Output the [X, Y] coordinate of the center of the cell containing the given text.  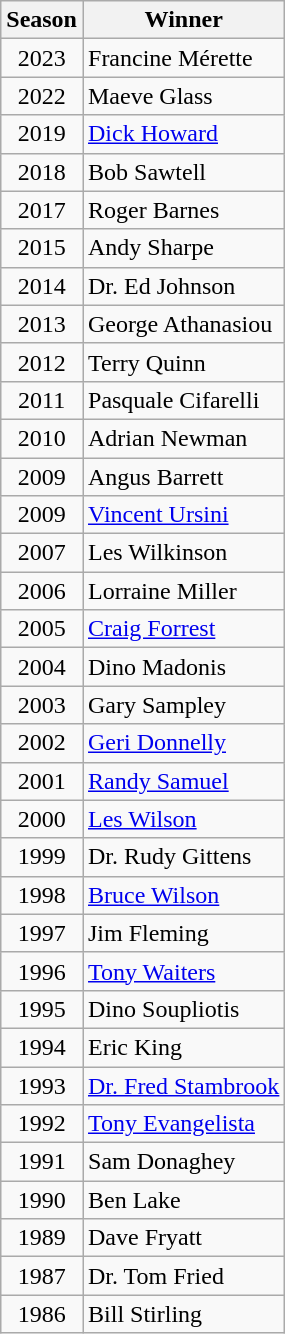
2005 [42, 629]
Winner [183, 20]
2011 [42, 400]
Ben Lake [183, 1200]
1991 [42, 1162]
Angus Barrett [183, 477]
Eric King [183, 1047]
2004 [42, 667]
Dino Madonis [183, 667]
Les Wilson [183, 819]
Tony Waiters [183, 971]
Dr. Fred Stambrook [183, 1085]
Terry Quinn [183, 362]
2002 [42, 743]
Roger Barnes [183, 210]
1998 [42, 895]
Season [42, 20]
Maeve Glass [183, 96]
2015 [42, 248]
Dr. Ed Johnson [183, 286]
2000 [42, 819]
Francine Mérette [183, 58]
Dino Soupliotis [183, 1009]
1994 [42, 1047]
Bruce Wilson [183, 895]
2012 [42, 362]
Geri Donnelly [183, 743]
Vincent Ursini [183, 515]
Sam Donaghey [183, 1162]
2017 [42, 210]
Randy Samuel [183, 781]
2013 [42, 324]
Dave Fryatt [183, 1238]
2006 [42, 591]
2023 [42, 58]
Craig Forrest [183, 629]
1996 [42, 971]
Andy Sharpe [183, 248]
2018 [42, 172]
1986 [42, 1314]
Bill Stirling [183, 1314]
1995 [42, 1009]
2007 [42, 553]
Adrian Newman [183, 438]
Dr. Tom Fried [183, 1276]
Jim Fleming [183, 933]
1993 [42, 1085]
2019 [42, 134]
Tony Evangelista [183, 1124]
Pasquale Cifarelli [183, 400]
1997 [42, 933]
2003 [42, 705]
Dr. Rudy Gittens [183, 857]
2022 [42, 96]
1989 [42, 1238]
1999 [42, 857]
Gary Sampley [183, 705]
1992 [42, 1124]
2014 [42, 286]
Les Wilkinson [183, 553]
2001 [42, 781]
George Athanasiou [183, 324]
Lorraine Miller [183, 591]
1987 [42, 1276]
Dick Howard [183, 134]
2010 [42, 438]
Bob Sawtell [183, 172]
1990 [42, 1200]
